For the text-containing cell, return its midpoint in (x, y) coordinate format. 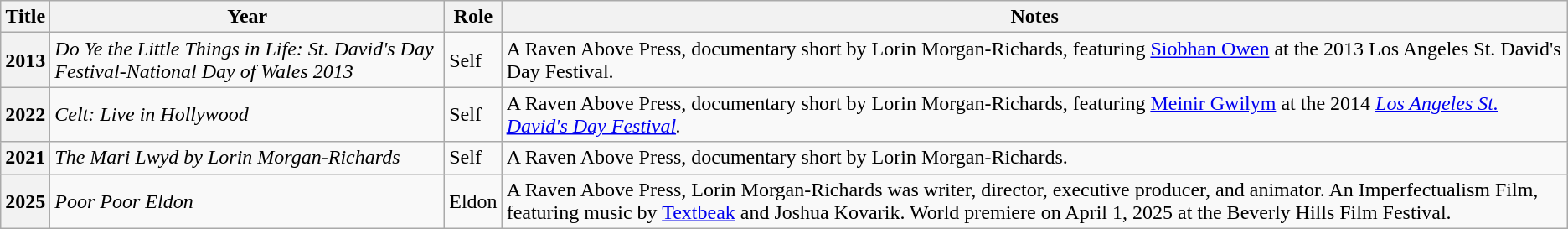
Notes (1034, 17)
Eldon (473, 201)
Title (25, 17)
2025 (25, 201)
2013 (25, 60)
Celt: Live in Hollywood (248, 114)
Poor Poor Eldon (248, 201)
The Mari Lwyd by Lorin Morgan-Richards (248, 158)
A Raven Above Press, documentary short by Lorin Morgan-Richards, featuring Siobhan Owen at the 2013 Los Angeles St. David's Day Festival. (1034, 60)
A Raven Above Press, documentary short by Lorin Morgan-Richards. (1034, 158)
Do Ye the Little Things in Life: St. David's Day Festival-National Day of Wales 2013 (248, 60)
A Raven Above Press, documentary short by Lorin Morgan-Richards, featuring Meinir Gwilym at the 2014 Los Angeles St. David's Day Festival. (1034, 114)
2022 (25, 114)
Year (248, 17)
2021 (25, 158)
Role (473, 17)
